Locate the cell with the specified text and output its (x, y) center coordinate. 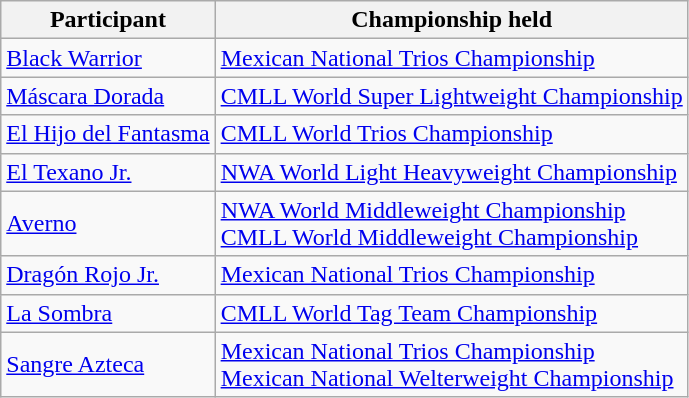
CMLL World Super Lightweight Championship (452, 96)
Averno (108, 224)
CMLL World Tag Team Championship (452, 313)
Máscara Dorada (108, 96)
NWA World Middleweight ChampionshipCMLL World Middleweight Championship (452, 224)
Participant (108, 20)
El Hijo del Fantasma (108, 134)
Championship held (452, 20)
Black Warrior (108, 58)
Mexican National Trios ChampionshipMexican National Welterweight Championship (452, 364)
Dragón Rojo Jr. (108, 275)
Sangre Azteca (108, 364)
La Sombra (108, 313)
NWA World Light Heavyweight Championship (452, 172)
CMLL World Trios Championship (452, 134)
El Texano Jr. (108, 172)
